Detect which cell encompasses the target text, then output its (X, Y) center coordinate. 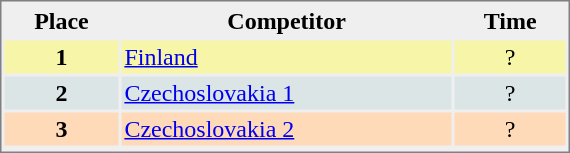
Finland (286, 56)
Place (61, 20)
Czechoslovakia 1 (286, 92)
Competitor (286, 20)
Time (510, 20)
Czechoslovakia 2 (286, 128)
3 (61, 128)
2 (61, 92)
1 (61, 56)
